Output the [x, y] coordinate of the center of the cell containing the given text.  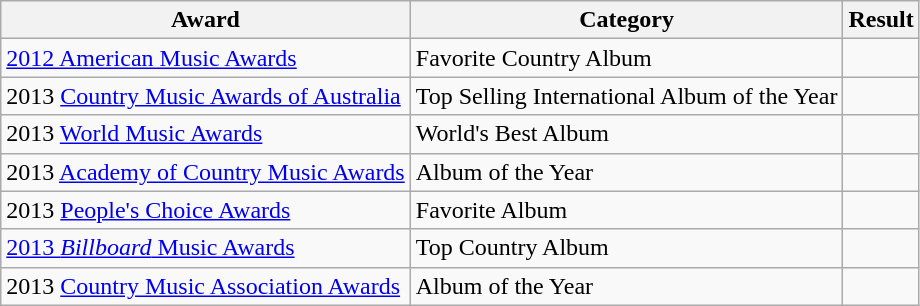
2013 World Music Awards [206, 134]
2013 People's Choice Awards [206, 210]
Result [881, 20]
2013 Country Music Association Awards [206, 286]
Award [206, 20]
World's Best Album [626, 134]
Top Selling International Album of the Year [626, 96]
2012 American Music Awards [206, 58]
Category [626, 20]
2013 Country Music Awards of Australia [206, 96]
2013 Academy of Country Music Awards [206, 172]
Favorite Country Album [626, 58]
Top Country Album [626, 248]
2013 Billboard Music Awards [206, 248]
Favorite Album [626, 210]
